Find where the given text appears and provide that cell's center as (X, Y) coordinate. 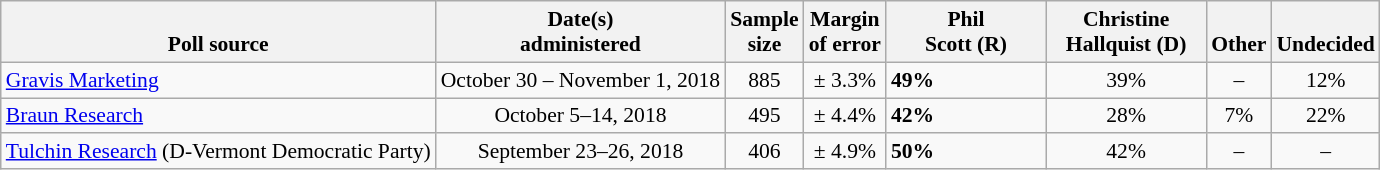
50% (966, 152)
495 (764, 116)
Poll source (218, 32)
7% (1238, 116)
49% (966, 80)
Tulchin Research (D-Vermont Democratic Party) (218, 152)
± 4.4% (845, 116)
12% (1325, 80)
Braun Research (218, 116)
Other (1238, 32)
Marginof error (845, 32)
Samplesize (764, 32)
22% (1325, 116)
PhilScott (R) (966, 32)
406 (764, 152)
39% (1126, 80)
ChristineHallquist (D) (1126, 32)
September 23–26, 2018 (581, 152)
28% (1126, 116)
± 4.9% (845, 152)
± 3.3% (845, 80)
October 5–14, 2018 (581, 116)
Date(s)administered (581, 32)
October 30 – November 1, 2018 (581, 80)
Gravis Marketing (218, 80)
Undecided (1325, 32)
885 (764, 80)
